From the cell containing the given text, extract its center point as (X, Y) coordinate. 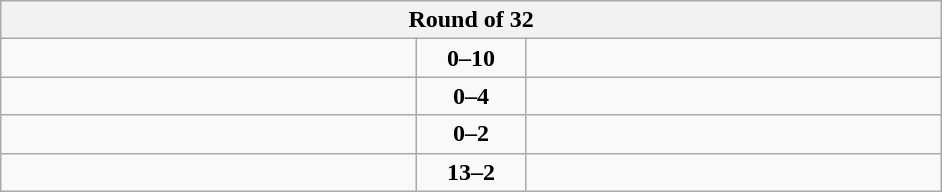
0–4 (472, 96)
0–2 (472, 134)
Round of 32 (472, 20)
0–10 (472, 58)
13–2 (472, 172)
